Return the (X, Y) coordinate for the center point of the cell that contains the specified text.  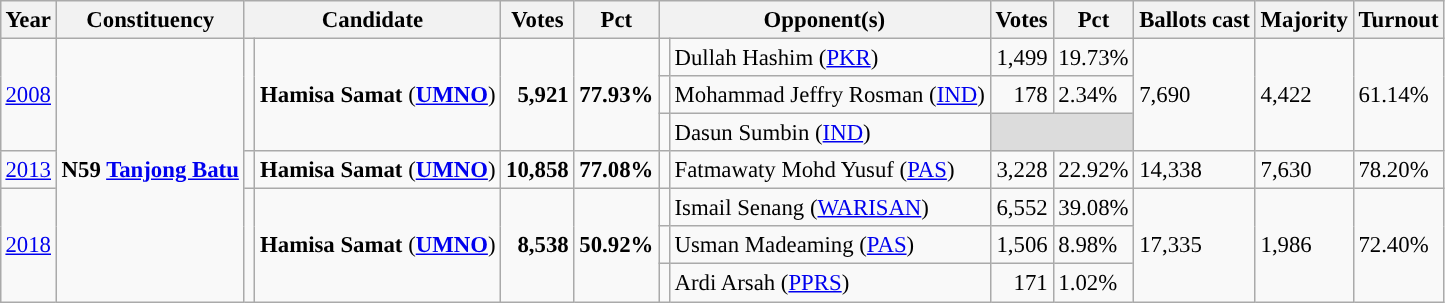
6,552 (1022, 208)
77.93% (616, 94)
2013 (28, 170)
77.08% (616, 170)
1,506 (1022, 245)
61.14% (1398, 94)
2.34% (1094, 95)
8,538 (538, 246)
171 (1022, 283)
22.92% (1094, 170)
4,422 (1304, 94)
7,690 (1194, 94)
8.98% (1094, 245)
Dasun Sumbin (IND) (830, 133)
Constituency (150, 20)
19.73% (1094, 57)
5,921 (538, 94)
Usman Madeaming (PAS) (830, 245)
Dullah Hashim (PKR) (830, 57)
2018 (28, 246)
Ardi Arsah (PPRS) (830, 283)
Majority (1304, 20)
2008 (28, 94)
78.20% (1398, 170)
3,228 (1022, 170)
1,499 (1022, 57)
Opponent(s) (824, 20)
178 (1022, 95)
14,338 (1194, 170)
7,630 (1304, 170)
Turnout (1398, 20)
Candidate (372, 20)
1.02% (1094, 283)
17,335 (1194, 246)
Mohammad Jeffry Rosman (IND) (830, 95)
1,986 (1304, 246)
39.08% (1094, 208)
72.40% (1398, 246)
10,858 (538, 170)
Ismail Senang (WARISAN) (830, 208)
N59 Tanjong Batu (150, 170)
Fatmawaty Mohd Yusuf (PAS) (830, 170)
Year (28, 20)
Ballots cast (1194, 20)
50.92% (616, 246)
